Determine the (X, Y) coordinate at the center of the cell enclosing the given text.  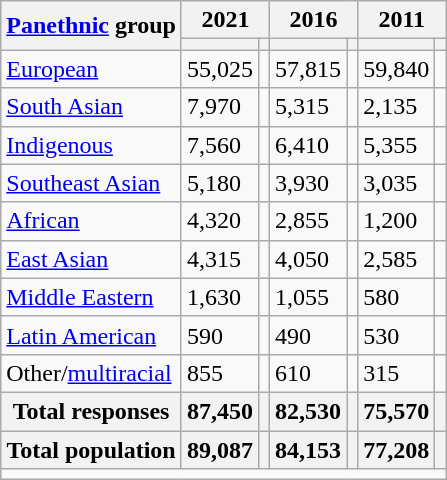
580 (396, 297)
1,630 (220, 297)
55,025 (220, 69)
77,208 (396, 449)
89,087 (220, 449)
Panethnic group (92, 26)
5,180 (220, 183)
5,355 (396, 145)
7,560 (220, 145)
2,135 (396, 107)
59,840 (396, 69)
57,815 (308, 69)
82,530 (308, 411)
610 (308, 373)
4,050 (308, 259)
855 (220, 373)
2,585 (396, 259)
3,930 (308, 183)
590 (220, 335)
South Asian (92, 107)
Latin American (92, 335)
2021 (225, 20)
Other/multiracial (92, 373)
87,450 (220, 411)
530 (396, 335)
2,855 (308, 221)
2016 (314, 20)
4,320 (220, 221)
75,570 (396, 411)
African (92, 221)
7,970 (220, 107)
1,055 (308, 297)
315 (396, 373)
2011 (402, 20)
Middle Eastern (92, 297)
490 (308, 335)
Total responses (92, 411)
Indigenous (92, 145)
6,410 (308, 145)
5,315 (308, 107)
East Asian (92, 259)
4,315 (220, 259)
European (92, 69)
Southeast Asian (92, 183)
3,035 (396, 183)
84,153 (308, 449)
1,200 (396, 221)
Total population (92, 449)
